Output the (X, Y) coordinate of the center of the cell containing the given text.  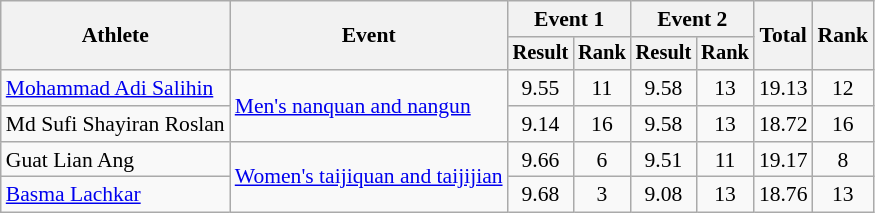
9.68 (541, 195)
9.14 (541, 124)
19.17 (784, 160)
Event 1 (570, 19)
9.66 (541, 160)
18.76 (784, 195)
Event (369, 36)
Athlete (116, 36)
Md Sufi Shayiran Roslan (116, 124)
Event 2 (692, 19)
Women's taijiquan and taijijian (369, 178)
19.13 (784, 88)
9.51 (664, 160)
Guat Lian Ang (116, 160)
12 (844, 88)
18.72 (784, 124)
6 (602, 160)
9.08 (664, 195)
Basma Lachkar (116, 195)
Mohammad Adi Salihin (116, 88)
Men's nanquan and nangun (369, 106)
8 (844, 160)
3 (602, 195)
9.55 (541, 88)
Total (784, 36)
